Search for the cell housing the specified text and yield its [x, y] center coordinate. 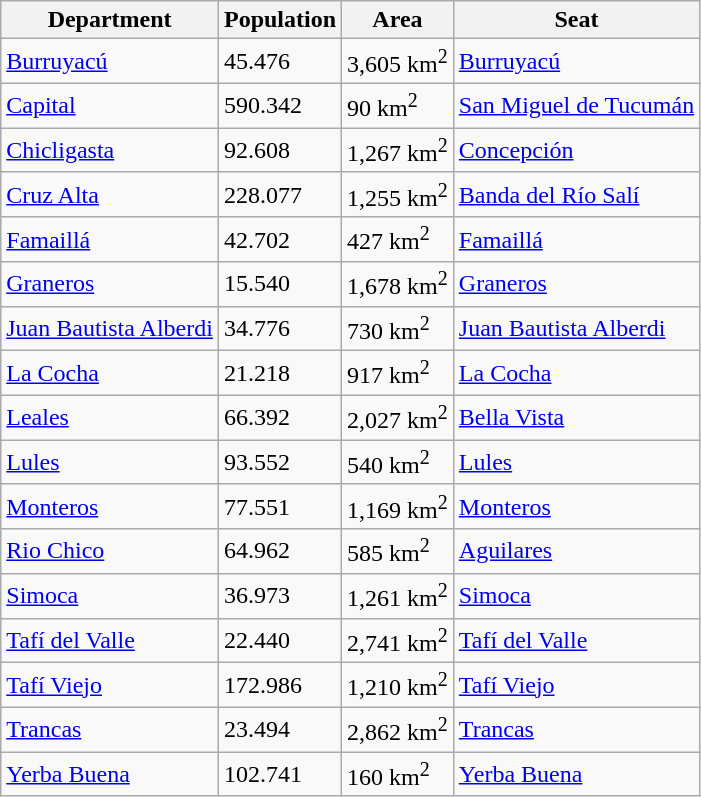
2,741 km2 [398, 640]
Chicligasta [110, 150]
21.218 [280, 374]
Leales [110, 418]
22.440 [280, 640]
Capital [110, 106]
730 km2 [398, 328]
Cruz Alta [110, 194]
1,210 km2 [398, 686]
Concepción [576, 150]
Rio Chico [110, 552]
34.776 [280, 328]
15.540 [280, 284]
Department [110, 20]
427 km2 [398, 240]
42.702 [280, 240]
590.342 [280, 106]
1,255 km2 [398, 194]
Banda del Río Salí [576, 194]
3,605 km2 [398, 62]
1,261 km2 [398, 596]
San Miguel de Tucumán [576, 106]
1,267 km2 [398, 150]
Seat [576, 20]
172.986 [280, 686]
23.494 [280, 730]
585 km2 [398, 552]
1,169 km2 [398, 506]
917 km2 [398, 374]
Area [398, 20]
92.608 [280, 150]
Bella Vista [576, 418]
77.551 [280, 506]
540 km2 [398, 462]
2,862 km2 [398, 730]
64.962 [280, 552]
1,678 km2 [398, 284]
Aguilares [576, 552]
228.077 [280, 194]
90 km2 [398, 106]
2,027 km2 [398, 418]
102.741 [280, 774]
36.973 [280, 596]
66.392 [280, 418]
Population [280, 20]
45.476 [280, 62]
160 km2 [398, 774]
93.552 [280, 462]
